From the cell containing the given text, extract its center point as (x, y) coordinate. 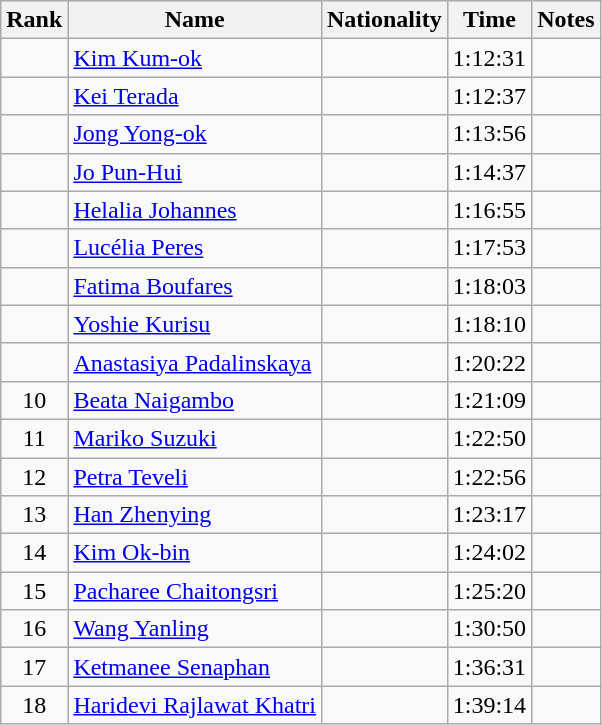
Ketmanee Senaphan (195, 667)
1:25:20 (489, 591)
1:12:31 (489, 58)
1:18:10 (489, 324)
Name (195, 20)
14 (34, 553)
1:17:53 (489, 248)
1:20:22 (489, 362)
Nationality (384, 20)
11 (34, 438)
Kim Ok-bin (195, 553)
1:21:09 (489, 400)
13 (34, 515)
Petra Teveli (195, 477)
Jong Yong-ok (195, 134)
Beata Naigambo (195, 400)
1:16:55 (489, 210)
Yoshie Kurisu (195, 324)
10 (34, 400)
Jo Pun-Hui (195, 172)
1:18:03 (489, 286)
18 (34, 705)
Kei Terada (195, 96)
1:22:50 (489, 438)
Notes (566, 20)
1:13:56 (489, 134)
Lucélia Peres (195, 248)
1:24:02 (489, 553)
1:12:37 (489, 96)
1:23:17 (489, 515)
Han Zhenying (195, 515)
Mariko Suzuki (195, 438)
12 (34, 477)
Pacharee Chaitongsri (195, 591)
Wang Yanling (195, 629)
Anastasiya Padalinskaya (195, 362)
Helalia Johannes (195, 210)
1:36:31 (489, 667)
1:30:50 (489, 629)
1:22:56 (489, 477)
17 (34, 667)
15 (34, 591)
16 (34, 629)
Rank (34, 20)
Kim Kum-ok (195, 58)
1:14:37 (489, 172)
Haridevi Rajlawat Khatri (195, 705)
Fatima Boufares (195, 286)
1:39:14 (489, 705)
Time (489, 20)
